Capture the cell that displays the provided text and extract its [X, Y] central coordinate. 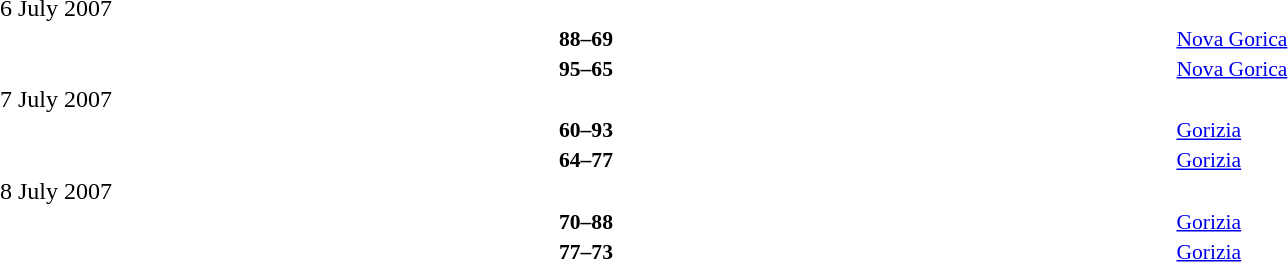
60–93 [586, 130]
64–77 [586, 160]
95–65 [586, 68]
70–88 [586, 222]
88–69 [586, 38]
